Find where the given text appears and provide that cell's center as (x, y) coordinate. 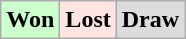
Lost (88, 20)
Draw (150, 20)
Won (30, 20)
